Identify which cell holds the provided text, then report its [x, y] central coordinate. 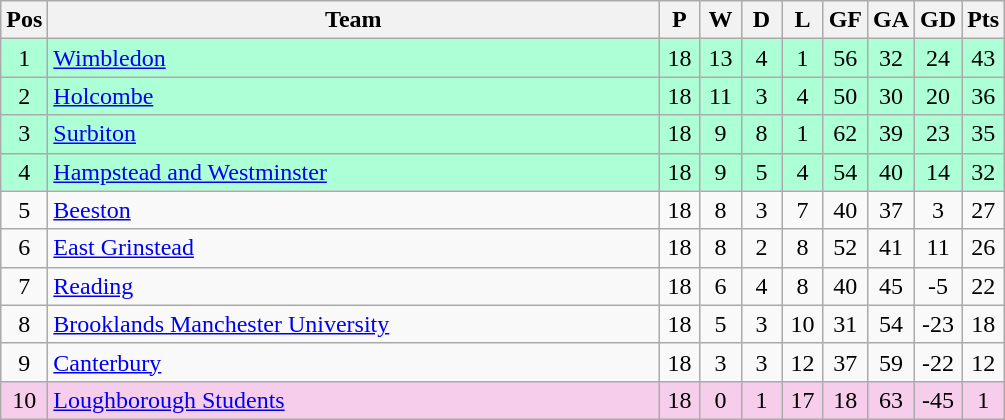
East Grinstead [354, 248]
Pos [24, 20]
Pts [984, 20]
26 [984, 248]
39 [892, 134]
GA [892, 20]
45 [892, 286]
-22 [938, 362]
Beeston [354, 210]
13 [720, 58]
17 [802, 400]
L [802, 20]
43 [984, 58]
59 [892, 362]
D [762, 20]
Surbiton [354, 134]
56 [845, 58]
P [680, 20]
36 [984, 96]
W [720, 20]
Wimbledon [354, 58]
52 [845, 248]
Brooklands Manchester University [354, 324]
GF [845, 20]
63 [892, 400]
-23 [938, 324]
-45 [938, 400]
22 [984, 286]
Canterbury [354, 362]
GD [938, 20]
0 [720, 400]
41 [892, 248]
Hampstead and Westminster [354, 172]
27 [984, 210]
35 [984, 134]
24 [938, 58]
23 [938, 134]
Holcombe [354, 96]
50 [845, 96]
30 [892, 96]
20 [938, 96]
Loughborough Students [354, 400]
-5 [938, 286]
31 [845, 324]
14 [938, 172]
62 [845, 134]
Team [354, 20]
Reading [354, 286]
